Provide the [X, Y] coordinate of the cell's center where the given text is located.  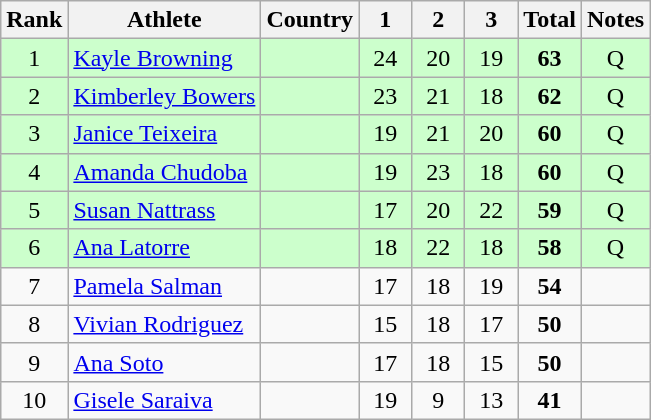
Ana Soto [164, 362]
Athlete [164, 20]
62 [550, 96]
Total [550, 20]
4 [34, 172]
5 [34, 210]
Notes [615, 20]
Susan Nattrass [164, 210]
24 [386, 58]
54 [550, 286]
10 [34, 400]
Country [310, 20]
Gisele Saraiva [164, 400]
Kimberley Bowers [164, 96]
58 [550, 248]
Rank [34, 20]
Ana Latorre [164, 248]
8 [34, 324]
6 [34, 248]
Kayle Browning [164, 58]
7 [34, 286]
63 [550, 58]
59 [550, 210]
Pamela Salman [164, 286]
13 [492, 400]
Vivian Rodriguez [164, 324]
41 [550, 400]
Amanda Chudoba [164, 172]
Janice Teixeira [164, 134]
